Locate the cell with the specified text and output its (x, y) center coordinate. 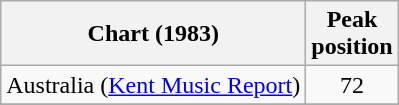
Peakposition (352, 34)
Chart (1983) (154, 34)
72 (352, 85)
Australia (Kent Music Report) (154, 85)
